Pinpoint the cell where the given text exists, returning its [x, y] midpoint coordinate. 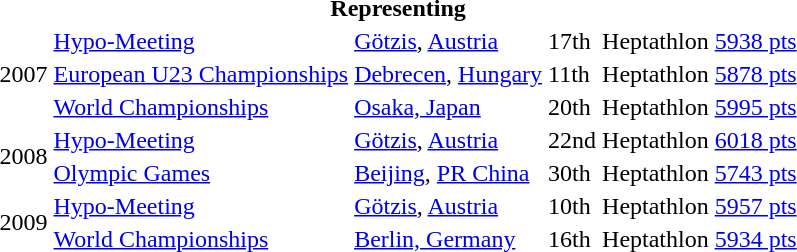
11th [572, 74]
Olympic Games [201, 173]
World Championships [201, 107]
European U23 Championships [201, 74]
22nd [572, 140]
17th [572, 41]
Osaka, Japan [448, 107]
Beijing, PR China [448, 173]
20th [572, 107]
Debrecen, Hungary [448, 74]
30th [572, 173]
10th [572, 206]
